Detect which cell encompasses the target text, then output its (X, Y) center coordinate. 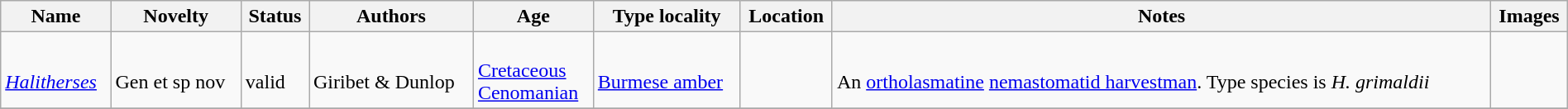
Notes (1161, 17)
Novelty (175, 17)
Gen et sp nov (175, 70)
valid (275, 70)
Age (533, 17)
Name (56, 17)
Authors (392, 17)
Location (786, 17)
Images (1530, 17)
An ortholasmatine nemastomatid harvestman. Type species is H. grimaldii (1161, 70)
Burmese amber (667, 70)
Giribet & Dunlop (392, 70)
Status (275, 17)
Type locality (667, 17)
Halitherses (56, 70)
CretaceousCenomanian (533, 70)
